Pinpoint the cell where the given text exists, returning its [x, y] midpoint coordinate. 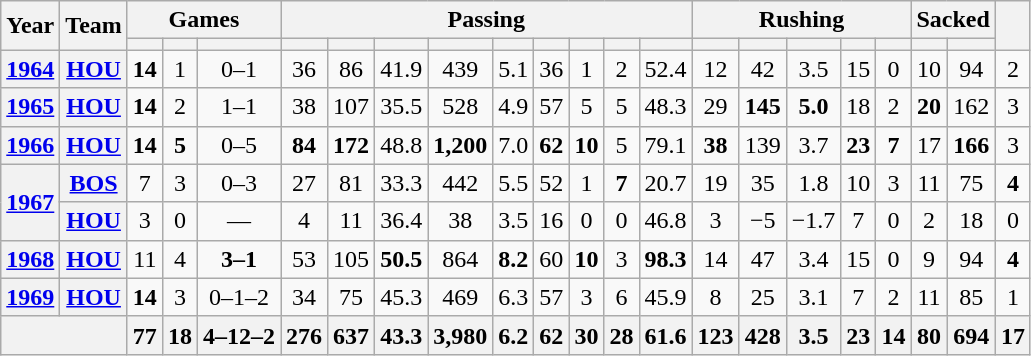
34 [304, 297]
0–5 [238, 145]
1966 [30, 145]
46.8 [666, 221]
276 [304, 335]
81 [352, 183]
20 [929, 107]
50.5 [402, 259]
52.4 [666, 69]
469 [460, 297]
−5 [762, 221]
86 [352, 69]
5.0 [814, 107]
9 [929, 259]
28 [622, 335]
6 [622, 297]
85 [971, 297]
4–12–2 [238, 335]
1965 [30, 107]
79.1 [666, 145]
1964 [30, 69]
0–1–2 [238, 297]
1967 [30, 202]
−1.7 [814, 221]
41.9 [402, 69]
3.7 [814, 145]
7.0 [514, 145]
8 [716, 297]
Passing [487, 20]
Team [94, 26]
29 [716, 107]
48.8 [402, 145]
3–1 [238, 259]
53 [304, 259]
43.3 [402, 335]
25 [762, 297]
8.2 [514, 259]
35 [762, 183]
6.2 [514, 335]
0–3 [238, 183]
16 [552, 221]
19 [716, 183]
1.8 [814, 183]
3,980 [460, 335]
6.3 [514, 297]
Sacked [953, 20]
528 [460, 107]
36.4 [402, 221]
145 [762, 107]
1,200 [460, 145]
61.6 [666, 335]
1–1 [238, 107]
60 [552, 259]
105 [352, 259]
5.1 [514, 69]
4.9 [514, 107]
Year [30, 26]
47 [762, 259]
45.3 [402, 297]
33.3 [402, 183]
45.9 [666, 297]
0–1 [238, 69]
3.1 [814, 297]
77 [144, 335]
637 [352, 335]
48.3 [666, 107]
84 [304, 145]
Games [204, 20]
162 [971, 107]
5.5 [514, 183]
439 [460, 69]
42 [762, 69]
864 [460, 259]
166 [971, 145]
442 [460, 183]
80 [929, 335]
35.5 [402, 107]
52 [552, 183]
172 [352, 145]
27 [304, 183]
— [238, 221]
139 [762, 145]
98.3 [666, 259]
BOS [94, 183]
30 [586, 335]
694 [971, 335]
12 [716, 69]
3.4 [814, 259]
123 [716, 335]
107 [352, 107]
1969 [30, 297]
1968 [30, 259]
428 [762, 335]
20.7 [666, 183]
Rushing [802, 20]
